Return [x, y] of the center of cell containing provided text 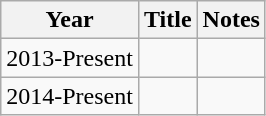
2013-Present [70, 58]
Title [168, 20]
2014-Present [70, 96]
Notes [231, 20]
Year [70, 20]
